From the cell containing the given text, extract its center point as [x, y] coordinate. 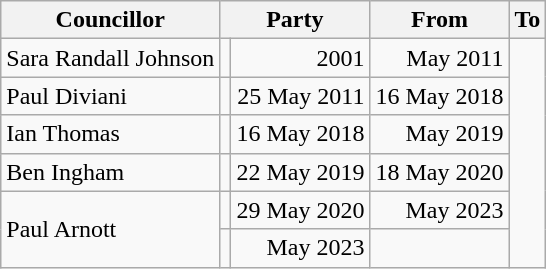
To [528, 20]
May 2011 [440, 58]
Paul Arnott [110, 229]
Sara Randall Johnson [110, 58]
29 May 2020 [300, 210]
25 May 2011 [300, 96]
Paul Diviani [110, 96]
Party [295, 20]
Councillor [110, 20]
18 May 2020 [440, 172]
22 May 2019 [300, 172]
Ben Ingham [110, 172]
2001 [300, 58]
May 2019 [440, 134]
Ian Thomas [110, 134]
From [440, 20]
